Output the (X, Y) coordinate of the center of the cell containing the given text.  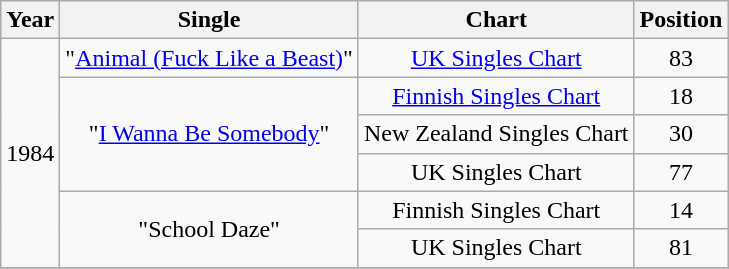
"Animal (Fuck Like a Beast)" (210, 58)
77 (681, 172)
Single (210, 20)
Position (681, 20)
83 (681, 58)
"I Wanna Be Somebody" (210, 134)
New Zealand Singles Chart (496, 134)
"School Daze" (210, 229)
81 (681, 248)
Chart (496, 20)
Year (30, 20)
1984 (30, 153)
30 (681, 134)
18 (681, 96)
14 (681, 210)
